Return [X, Y] of the center of cell containing provided text 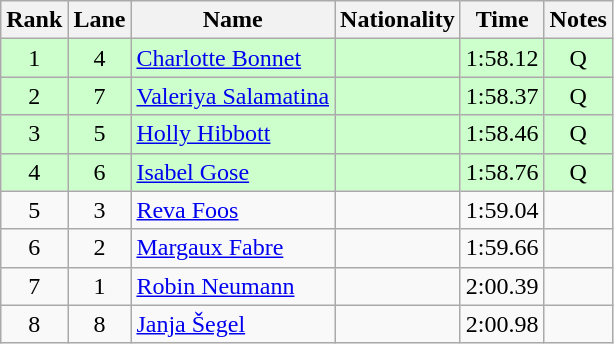
Nationality [398, 20]
Holly Hibbott [233, 134]
Notes [578, 20]
Name [233, 20]
1:58.46 [502, 134]
1:58.12 [502, 58]
Valeriya Salamatina [233, 96]
1:58.37 [502, 96]
1:59.66 [502, 248]
1:59.04 [502, 210]
1:58.76 [502, 172]
Time [502, 20]
2:00.39 [502, 286]
Charlotte Bonnet [233, 58]
Rank [34, 20]
Robin Neumann [233, 286]
Isabel Gose [233, 172]
2:00.98 [502, 324]
Margaux Fabre [233, 248]
Reva Foos [233, 210]
Lane [100, 20]
Janja Šegel [233, 324]
